Scan for the cell matching the given text and deliver its [X, Y] coordinate at center. 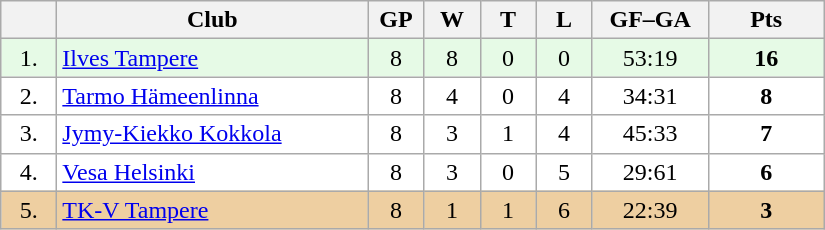
2. [29, 96]
Ilves Tampere [212, 58]
5. [29, 210]
3. [29, 134]
GP [396, 20]
45:33 [650, 134]
1. [29, 58]
Club [212, 20]
Pts [766, 20]
W [452, 20]
Tarmo Hämeenlinna [212, 96]
34:31 [650, 96]
GF–GA [650, 20]
4. [29, 172]
TK-V Tampere [212, 210]
7 [766, 134]
16 [766, 58]
5 [564, 172]
Vesa Helsinki [212, 172]
L [564, 20]
Jymy-Kiekko Kokkola [212, 134]
T [508, 20]
53:19 [650, 58]
22:39 [650, 210]
29:61 [650, 172]
